Locate the cell with the specified text and output its (X, Y) center coordinate. 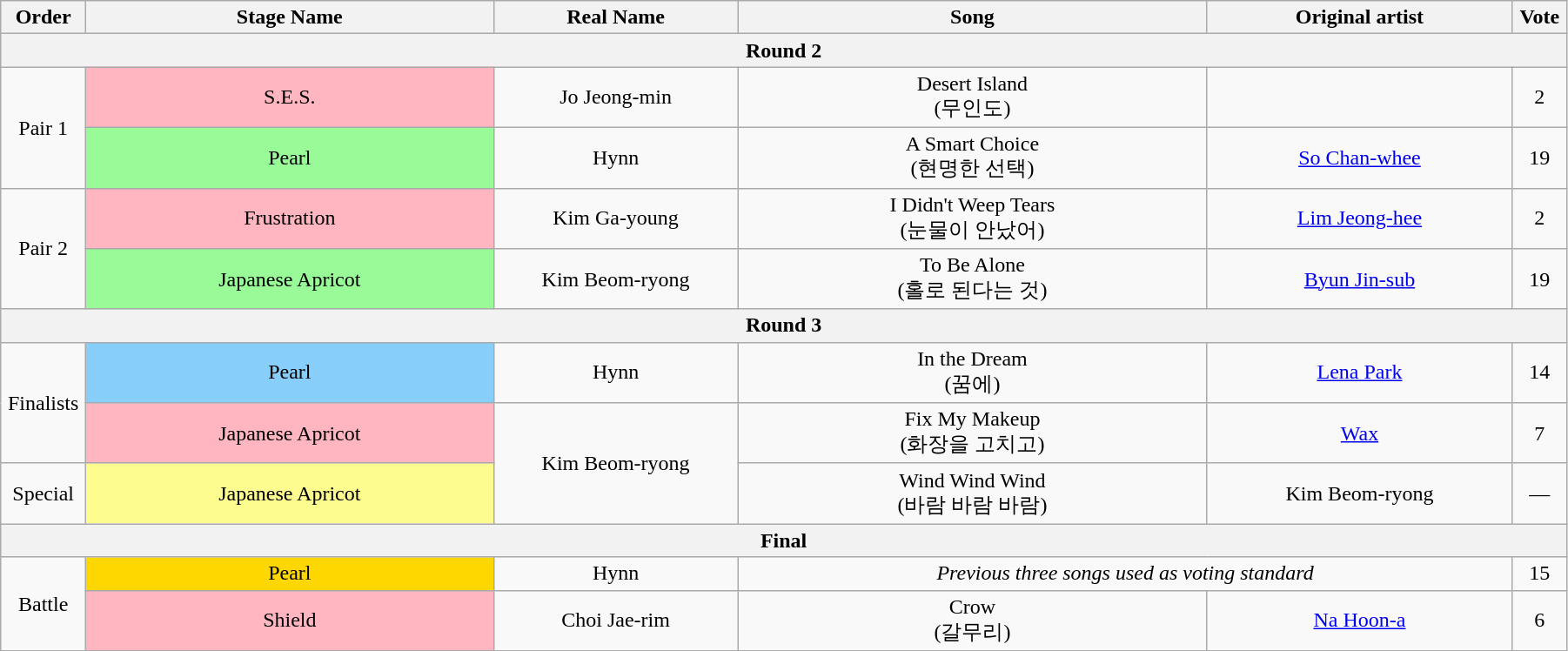
S.E.S. (290, 97)
Previous three songs used as voting standard (1125, 574)
To Be Alone(홀로 된다는 것) (973, 279)
So Chan-whee (1359, 158)
Pair 2 (44, 249)
Song (973, 17)
Wind Wind Wind(바람 바람 바람) (973, 493)
Kim Ga-young (616, 218)
Lena Park (1359, 372)
Battle (44, 604)
Byun Jin-sub (1359, 279)
6 (1539, 621)
A Smart Choice(현명한 선택) (973, 158)
Wax (1359, 433)
Lim Jeong-hee (1359, 218)
Vote (1539, 17)
Na Hoon-a (1359, 621)
Fix My Makeup(화장을 고치고) (973, 433)
In the Dream(꿈에) (973, 372)
Order (44, 17)
Original artist (1359, 17)
Real Name (616, 17)
Desert Island(무인도) (973, 97)
Stage Name (290, 17)
7 (1539, 433)
Round 2 (784, 50)
Jo Jeong-min (616, 97)
Final (784, 540)
Crow(갈무리) (973, 621)
Special (44, 493)
Round 3 (784, 325)
15 (1539, 574)
— (1539, 493)
I Didn't Weep Tears(눈물이 안났어) (973, 218)
14 (1539, 372)
Shield (290, 621)
Choi Jae-rim (616, 621)
Finalists (44, 402)
Pair 1 (44, 127)
Frustration (290, 218)
